Return (X, Y) of the center of cell containing provided text 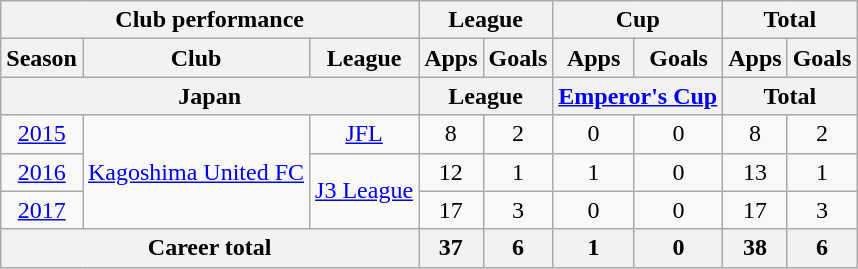
Career total (210, 248)
Club (196, 58)
Japan (210, 96)
Emperor's Cup (638, 96)
13 (755, 172)
2017 (42, 210)
Cup (638, 20)
38 (755, 248)
Season (42, 58)
JFL (364, 134)
2015 (42, 134)
37 (451, 248)
2016 (42, 172)
J3 League (364, 191)
12 (451, 172)
Club performance (210, 20)
Kagoshima United FC (196, 172)
